From the cell containing the given text, extract its center point as (x, y) coordinate. 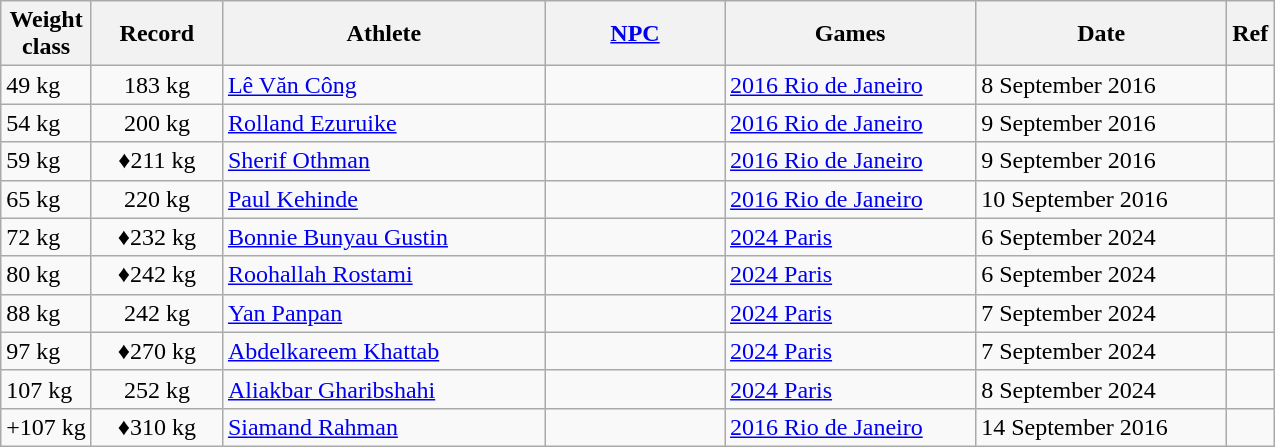
Date (1102, 34)
49 kg (46, 85)
220 kg (156, 199)
Rolland Ezuruike (384, 123)
72 kg (46, 237)
Siamand Rahman (384, 427)
Weightclass (46, 34)
♦310 kg (156, 427)
107 kg (46, 389)
♦211 kg (156, 161)
Paul Kehinde (384, 199)
97 kg (46, 351)
Roohallah Rostami (384, 275)
54 kg (46, 123)
Aliakbar Gharibshahi (384, 389)
Sherif Othman (384, 161)
Ref (1250, 34)
242 kg (156, 313)
NPC (634, 34)
Athlete (384, 34)
80 kg (46, 275)
183 kg (156, 85)
Record (156, 34)
Bonnie Bunyau Gustin (384, 237)
252 kg (156, 389)
Lê Văn Công (384, 85)
8 September 2024 (1102, 389)
+107 kg (46, 427)
10 September 2016 (1102, 199)
Games (850, 34)
♦242 kg (156, 275)
88 kg (46, 313)
8 September 2016 (1102, 85)
14 September 2016 (1102, 427)
59 kg (46, 161)
♦232 kg (156, 237)
Yan Panpan (384, 313)
65 kg (46, 199)
Abdelkareem Khattab (384, 351)
200 kg (156, 123)
♦270 kg (156, 351)
